Detect which cell encompasses the target text, then output its [x, y] center coordinate. 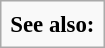
See also: [52, 24]
